Locate the cell with the specified text and output its (x, y) center coordinate. 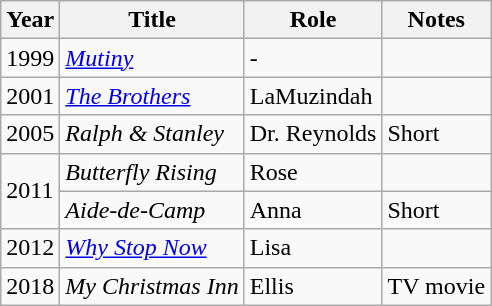
Title (152, 20)
Butterfly Rising (152, 172)
Why Stop Now (152, 248)
The Brothers (152, 96)
2018 (30, 286)
Year (30, 20)
2011 (30, 191)
Lisa (313, 248)
1999 (30, 58)
2012 (30, 248)
Ellis (313, 286)
Role (313, 20)
2001 (30, 96)
LaMuzindah (313, 96)
Notes (436, 20)
My Christmas Inn (152, 286)
Anna (313, 210)
Ralph & Stanley (152, 134)
2005 (30, 134)
Dr. Reynolds (313, 134)
Mutiny (152, 58)
TV movie (436, 286)
- (313, 58)
Aide-de-Camp (152, 210)
Rose (313, 172)
